Identify which cell holds the provided text, then report its [X, Y] central coordinate. 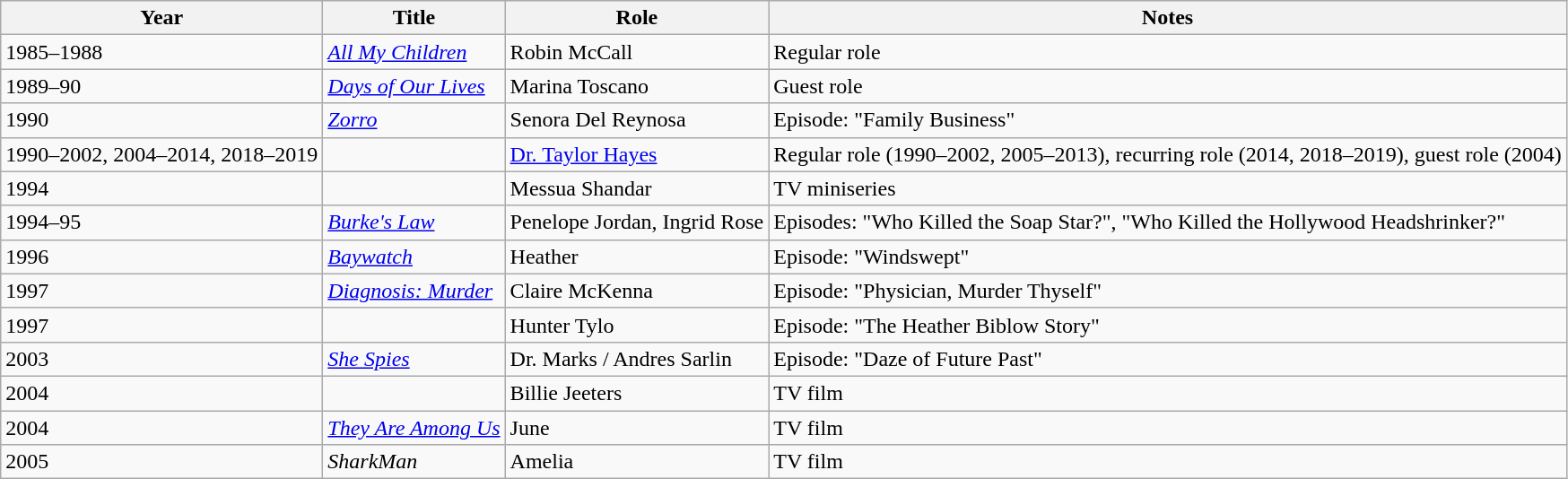
Days of Our Lives [414, 86]
Regular role [1168, 52]
1990–2002, 2004–2014, 2018–2019 [161, 154]
1996 [161, 257]
Senora Del Reynosa [637, 120]
She Spies [414, 359]
Dr. Marks / Andres Sarlin [637, 359]
Diagnosis: Murder [414, 291]
1985–1988 [161, 52]
Marina Toscano [637, 86]
Episode: "Daze of Future Past" [1168, 359]
Baywatch [414, 257]
Hunter Tylo [637, 325]
Episode: "Windswept" [1168, 257]
All My Children [414, 52]
They Are Among Us [414, 428]
1994 [161, 188]
Robin McCall [637, 52]
Episodes: "Who Killed the Soap Star?", "Who Killed the Hollywood Headshrinker?" [1168, 222]
1994–95 [161, 222]
Dr. Taylor Hayes [637, 154]
2005 [161, 462]
SharkMan [414, 462]
Episode: "Physician, Murder Thyself" [1168, 291]
2003 [161, 359]
Guest role [1168, 86]
TV miniseries [1168, 188]
1990 [161, 120]
Year [161, 18]
Regular role (1990–2002, 2005–2013), recurring role (2014, 2018–2019), guest role (2004) [1168, 154]
Billie Jeeters [637, 393]
Burke's Law [414, 222]
Episode: "Family Business" [1168, 120]
Episode: "The Heather Biblow Story" [1168, 325]
Title [414, 18]
Claire McKenna [637, 291]
Amelia [637, 462]
June [637, 428]
Role [637, 18]
Messua Shandar [637, 188]
1989–90 [161, 86]
Notes [1168, 18]
Zorro [414, 120]
Penelope Jordan, Ingrid Rose [637, 222]
Heather [637, 257]
